Locate the cell with the specified text and output its [X, Y] center coordinate. 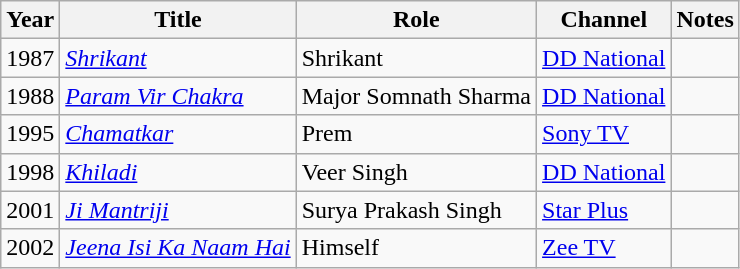
Sony TV [604, 134]
1995 [30, 134]
Year [30, 20]
Veer Singh [416, 172]
Major Somnath Sharma [416, 96]
Zee TV [604, 248]
Notes [705, 20]
Ji Mantriji [178, 210]
Title [178, 20]
Khiladi [178, 172]
Prem [416, 134]
Param Vir Chakra [178, 96]
1987 [30, 58]
1988 [30, 96]
Star Plus [604, 210]
Jeena Isi Ka Naam Hai [178, 248]
Role [416, 20]
Surya Prakash Singh [416, 210]
2002 [30, 248]
Channel [604, 20]
2001 [30, 210]
Chamatkar [178, 134]
Himself [416, 248]
1998 [30, 172]
